For the text-containing cell, return its midpoint in [x, y] coordinate format. 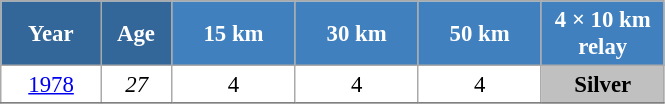
4 × 10 km relay [602, 34]
50 km [480, 34]
30 km [356, 34]
Silver [602, 85]
Year [52, 34]
27 [136, 85]
Age [136, 34]
15 km [234, 34]
1978 [52, 85]
